Detect which cell encompasses the target text, then output its [X, Y] center coordinate. 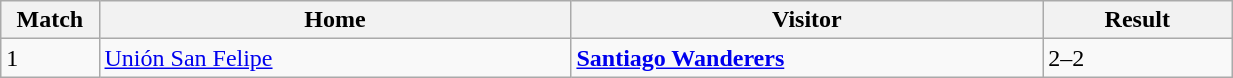
Result [1138, 20]
Match [50, 20]
1 [50, 58]
Visitor [807, 20]
Santiago Wanderers [807, 58]
Unión San Felipe [335, 58]
2–2 [1138, 58]
Home [335, 20]
